Output the [X, Y] coordinate of the center of the cell containing the given text.  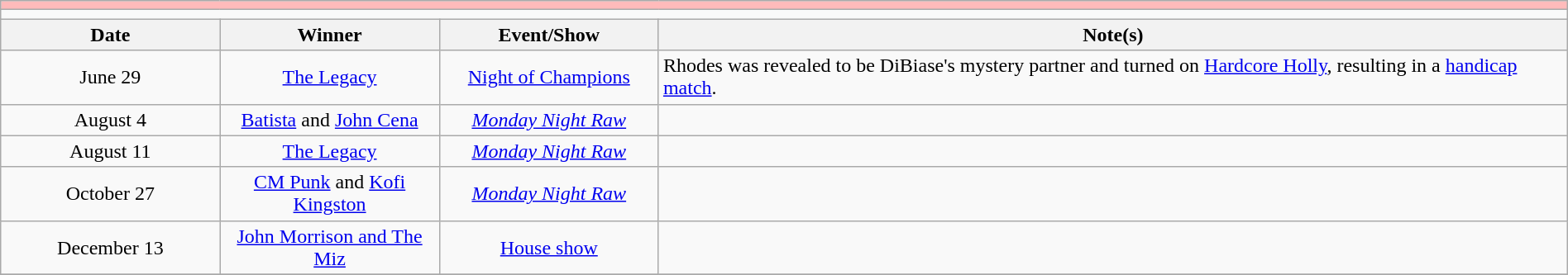
Rhodes was revealed to be DiBiase's mystery partner and turned on Hardcore Holly, resulting in a handicap match. [1113, 78]
Date [111, 35]
June 29 [111, 78]
Batista and John Cena [329, 120]
Night of Champions [549, 78]
August 11 [111, 151]
Note(s) [1113, 35]
John Morrison and The Miz [329, 248]
Winner [329, 35]
House show [549, 248]
Event/Show [549, 35]
October 27 [111, 193]
August 4 [111, 120]
December 13 [111, 248]
CM Punk and Kofi Kingston [329, 193]
